Search for the cell housing the specified text and yield its (x, y) center coordinate. 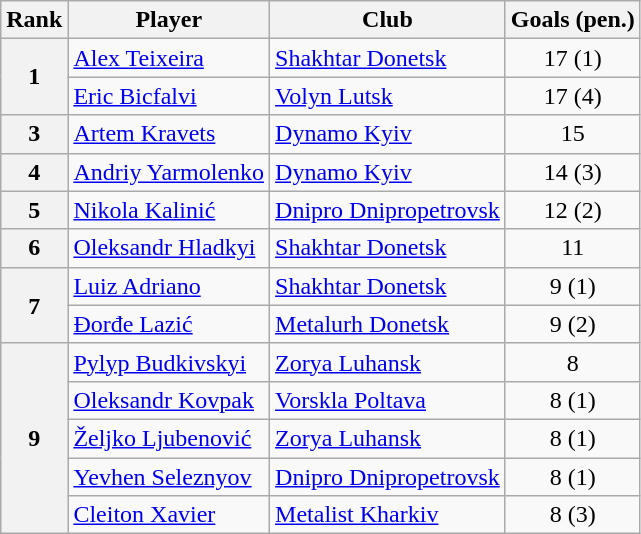
Alex Teixeira (169, 58)
Yevhen Seleznyov (169, 477)
15 (572, 134)
Rank (34, 20)
Volyn Lutsk (388, 96)
5 (34, 210)
Club (388, 20)
9 (2) (572, 324)
12 (2) (572, 210)
Đorđe Lazić (169, 324)
8 (3) (572, 515)
Metalist Kharkiv (388, 515)
Andriy Yarmolenko (169, 172)
14 (3) (572, 172)
9 (34, 438)
Metalurh Donetsk (388, 324)
Goals (pen.) (572, 20)
17 (1) (572, 58)
Cleiton Xavier (169, 515)
7 (34, 305)
Nikola Kalinić (169, 210)
4 (34, 172)
9 (1) (572, 286)
11 (572, 248)
Eric Bicfalvi (169, 96)
3 (34, 134)
Luiz Adriano (169, 286)
Player (169, 20)
1 (34, 77)
Oleksandr Kovpak (169, 400)
Željko Ljubenović (169, 438)
Artem Kravets (169, 134)
8 (572, 362)
Vorskla Poltava (388, 400)
Oleksandr Hladkyi (169, 248)
Pylyp Budkivskyi (169, 362)
17 (4) (572, 96)
6 (34, 248)
